Search for the cell housing the specified text and yield its (x, y) center coordinate. 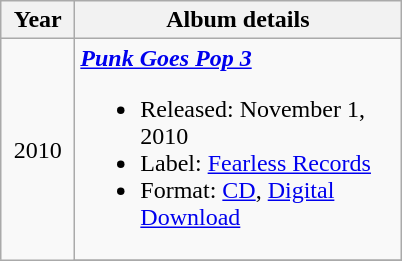
Punk Goes Pop 3Released: November 1, 2010Label: Fearless RecordsFormat: CD, Digital Download (238, 150)
2010 (38, 150)
Year (38, 20)
Album details (238, 20)
